Identify which cell holds the provided text, then report its [X, Y] central coordinate. 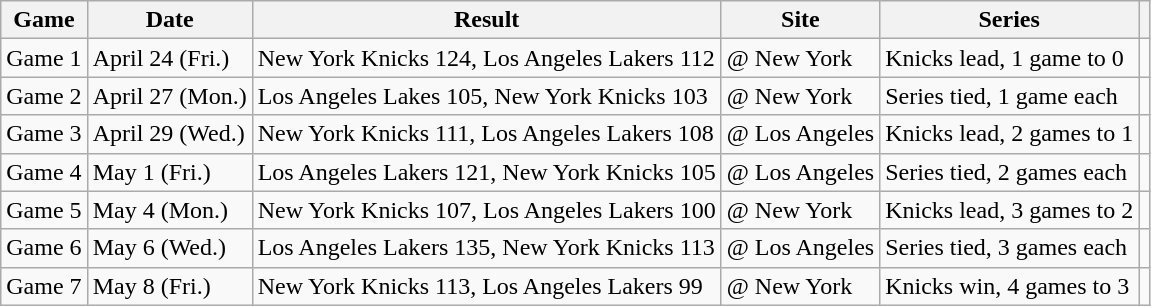
Date [170, 20]
Knicks lead, 1 game to 0 [1010, 58]
Result [486, 20]
Series [1010, 20]
Game 2 [44, 96]
Los Angeles Lakers 121, New York Knicks 105 [486, 172]
Knicks lead, 3 games to 2 [1010, 210]
May 1 (Fri.) [170, 172]
New York Knicks 124, Los Angeles Lakers 112 [486, 58]
New York Knicks 113, Los Angeles Lakers 99 [486, 286]
Knicks lead, 2 games to 1 [1010, 134]
New York Knicks 111, Los Angeles Lakers 108 [486, 134]
Game [44, 20]
May 4 (Mon.) [170, 210]
Series tied, 2 games each [1010, 172]
Game 3 [44, 134]
April 29 (Wed.) [170, 134]
Game 1 [44, 58]
Game 6 [44, 248]
April 24 (Fri.) [170, 58]
Knicks win, 4 games to 3 [1010, 286]
Los Angeles Lakers 135, New York Knicks 113 [486, 248]
Series tied, 3 games each [1010, 248]
Game 5 [44, 210]
Los Angeles Lakes 105, New York Knicks 103 [486, 96]
Game 7 [44, 286]
May 8 (Fri.) [170, 286]
April 27 (Mon.) [170, 96]
Game 4 [44, 172]
New York Knicks 107, Los Angeles Lakers 100 [486, 210]
Series tied, 1 game each [1010, 96]
Site [800, 20]
May 6 (Wed.) [170, 248]
